From the cell containing the given text, extract its center point as [x, y] coordinate. 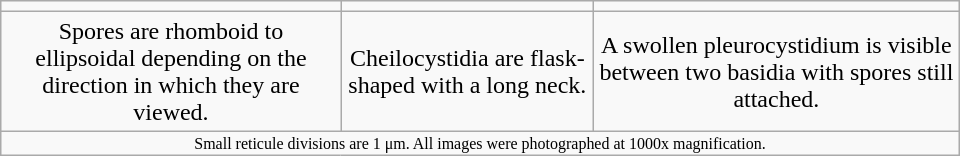
Small reticule divisions are 1 μm. All images were photographed at 1000x magnification. [480, 143]
Spores are rhomboid to ellipsoidal depending on the direction in which they are viewed. [171, 72]
A swollen pleurocystidium is visible between two basidia with spores still attached. [776, 72]
Cheilocystidia are flask-shaped with a long neck. [467, 72]
